Detect which cell encompasses the target text, then output its [X, Y] center coordinate. 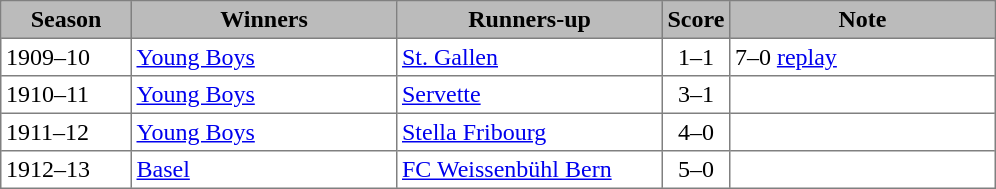
Servette [530, 95]
5–0 [696, 170]
Stella Fribourg [530, 132]
Note [863, 20]
4–0 [696, 132]
FC Weissenbühl Bern [530, 170]
3–1 [696, 95]
1910–11 [66, 95]
Score [696, 20]
Basel [264, 170]
1912–13 [66, 170]
1911–12 [66, 132]
1–1 [696, 57]
7–0 replay [863, 57]
Runners-up [530, 20]
Winners [264, 20]
St. Gallen [530, 57]
Season [66, 20]
1909–10 [66, 57]
